For the text-containing cell, return its midpoint in (X, Y) coordinate format. 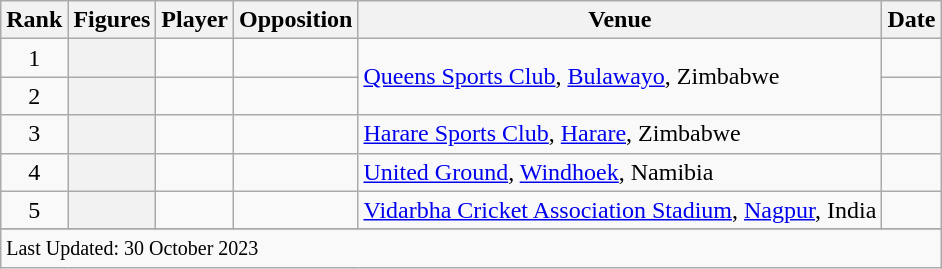
Harare Sports Club, Harare, Zimbabwe (620, 134)
Venue (620, 20)
4 (34, 172)
Vidarbha Cricket Association Stadium, Nagpur, India (620, 210)
United Ground, Windhoek, Namibia (620, 172)
1 (34, 58)
Last Updated: 30 October 2023 (471, 248)
Rank (34, 20)
Figures (112, 20)
Date (912, 20)
3 (34, 134)
Queens Sports Club, Bulawayo, Zimbabwe (620, 77)
2 (34, 96)
Opposition (296, 20)
5 (34, 210)
Player (195, 20)
